Detect which cell encompasses the target text, then output its [x, y] center coordinate. 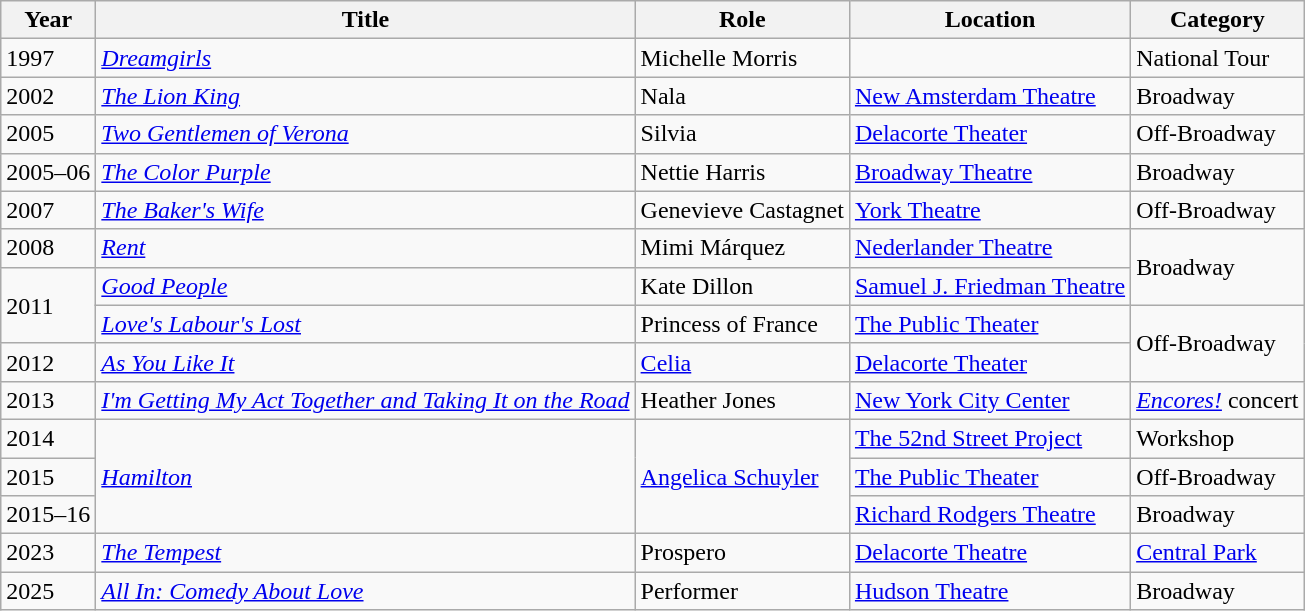
Hamilton [366, 476]
2007 [48, 210]
Michelle Morris [742, 58]
Angelica Schuyler [742, 476]
1997 [48, 58]
I'm Getting My Act Together and Taking It on the Road [366, 400]
New York City Center [990, 400]
Genevieve Castagnet [742, 210]
The Tempest [366, 553]
2012 [48, 362]
Samuel J. Friedman Theatre [990, 286]
New Amsterdam Theatre [990, 96]
Workshop [1218, 438]
Heather Jones [742, 400]
York Theatre [990, 210]
Performer [742, 591]
Celia [742, 362]
2013 [48, 400]
Princess of France [742, 324]
The 52nd Street Project [990, 438]
Prospero [742, 553]
Category [1218, 20]
Good People [366, 286]
2005–06 [48, 172]
Two Gentlemen of Verona [366, 134]
Central Park [1218, 553]
Broadway Theatre [990, 172]
Delacorte Theatre [990, 553]
2011 [48, 305]
Love's Labour's Lost [366, 324]
The Lion King [366, 96]
Richard Rodgers Theatre [990, 515]
As You Like It [366, 362]
The Baker's Wife [366, 210]
Kate Dillon [742, 286]
2015 [48, 477]
Location [990, 20]
2005 [48, 134]
Nettie Harris [742, 172]
2014 [48, 438]
2015–16 [48, 515]
Year [48, 20]
Rent [366, 248]
Nederlander Theatre [990, 248]
National Tour [1218, 58]
Mimi Márquez [742, 248]
Dreamgirls [366, 58]
Title [366, 20]
2025 [48, 591]
Nala [742, 96]
Hudson Theatre [990, 591]
Encores! concert [1218, 400]
2002 [48, 96]
The Color Purple [366, 172]
2008 [48, 248]
2023 [48, 553]
Role [742, 20]
All In: Comedy About Love [366, 591]
Silvia [742, 134]
